Locate the cell with the specified text and output its (x, y) center coordinate. 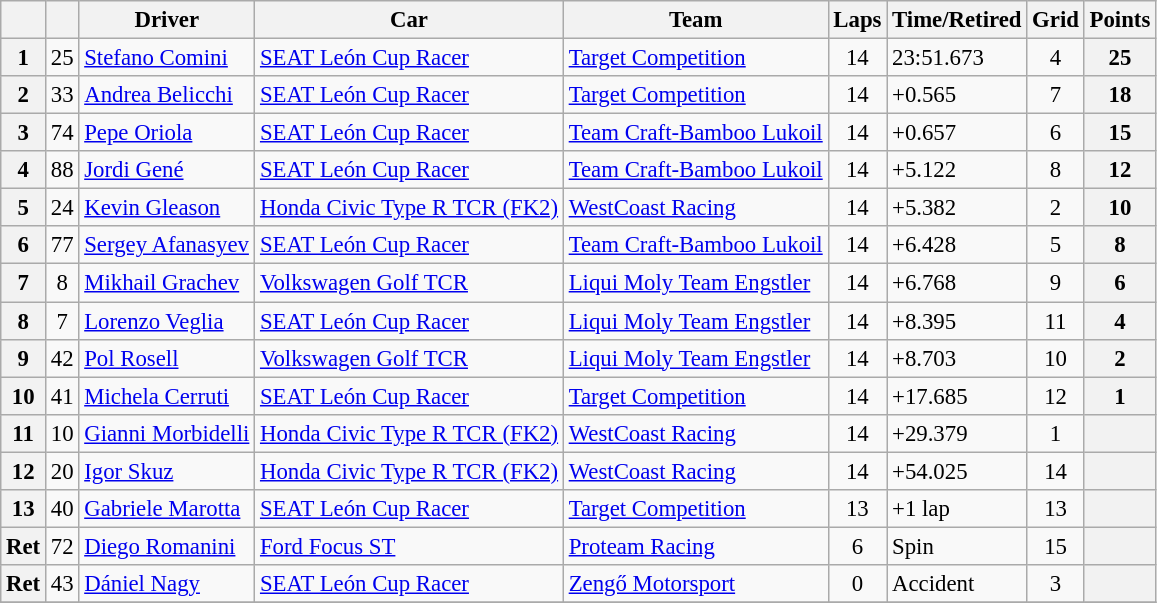
72 (62, 546)
Ford Focus ST (410, 546)
Time/Retired (957, 20)
Car (410, 20)
Grid (1056, 20)
Pol Rosell (167, 358)
Spin (957, 546)
Andrea Belicchi (167, 95)
+54.025 (957, 471)
Laps (858, 20)
+1 lap (957, 509)
Gianni Morbidelli (167, 433)
42 (62, 358)
40 (62, 509)
77 (62, 245)
Michela Cerruti (167, 396)
23:51.673 (957, 58)
Points (1120, 20)
Proteam Racing (696, 546)
+6.768 (957, 283)
Kevin Gleason (167, 208)
Dániel Nagy (167, 584)
43 (62, 584)
+17.685 (957, 396)
Stefano Comini (167, 58)
Accident (957, 584)
Lorenzo Veglia (167, 321)
0 (858, 584)
+29.379 (957, 433)
Driver (167, 20)
20 (62, 471)
Gabriele Marotta (167, 509)
Jordi Gené (167, 170)
Pepe Oriola (167, 133)
+8.703 (957, 358)
+5.382 (957, 208)
18 (1120, 95)
Zengő Motorsport (696, 584)
+8.395 (957, 321)
24 (62, 208)
33 (62, 95)
+6.428 (957, 245)
Mikhail Grachev (167, 283)
Diego Romanini (167, 546)
Igor Skuz (167, 471)
+0.657 (957, 133)
74 (62, 133)
88 (62, 170)
+0.565 (957, 95)
41 (62, 396)
Team (696, 20)
+5.122 (957, 170)
Sergey Afanasyev (167, 245)
